Find where the given text appears and provide that cell's center as (x, y) coordinate. 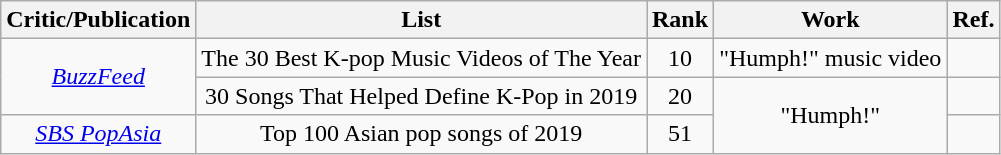
BuzzFeed (98, 77)
Rank (680, 20)
Critic/Publication (98, 20)
"Humph!" (830, 115)
List (422, 20)
20 (680, 96)
"Humph!" music video (830, 58)
51 (680, 134)
Top 100 Asian pop songs of 2019 (422, 134)
Work (830, 20)
SBS PopAsia (98, 134)
The 30 Best K-pop Music Videos of The Year (422, 58)
30 Songs That Helped Define K-Pop in 2019 (422, 96)
10 (680, 58)
Ref. (974, 20)
